Extract the [x, y] coordinate from the center of the cell holding the provided text.  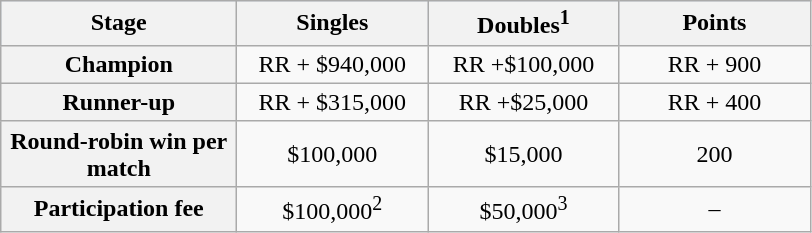
200 [714, 154]
Stage [119, 24]
Runner-up [119, 102]
$50,0003 [524, 208]
Singles [332, 24]
RR + 400 [714, 102]
$100,0002 [332, 208]
Participation fee [119, 208]
– [714, 208]
Champion [119, 64]
Doubles1 [524, 24]
Round-robin win per match [119, 154]
RR + $940,000 [332, 64]
$100,000 [332, 154]
$15,000 [524, 154]
Points [714, 24]
RR +$100,000 [524, 64]
RR + $315,000 [332, 102]
RR + 900 [714, 64]
RR +$25,000 [524, 102]
